Pinpoint the cell where the given text exists, returning its (x, y) midpoint coordinate. 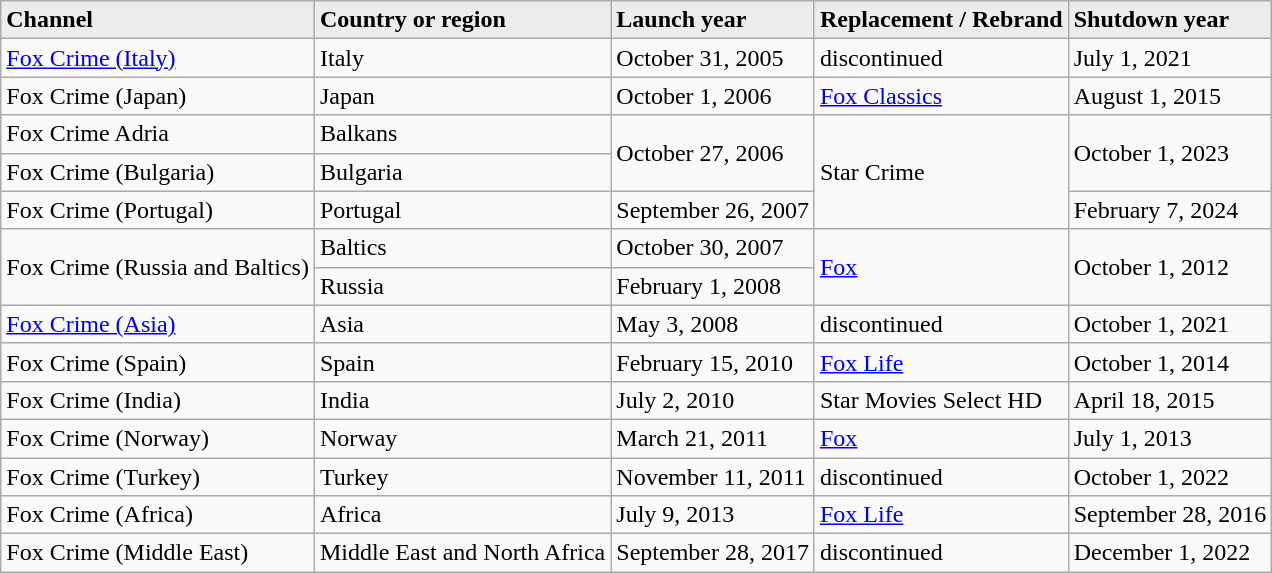
Russia (462, 286)
Star Movies Select HD (941, 400)
October 1, 2021 (1170, 324)
Fox Crime (Italy) (158, 58)
Fox Crime (Africa) (158, 515)
Fox Crime (Russia and Baltics) (158, 267)
September 28, 2017 (713, 553)
Fox Crime (Asia) (158, 324)
November 11, 2011 (713, 477)
October 27, 2006 (713, 153)
October 1, 2014 (1170, 362)
Fox Crime Adria (158, 134)
Turkey (462, 477)
Shutdown year (1170, 20)
October 31, 2005 (713, 58)
October 1, 2012 (1170, 267)
Launch year (713, 20)
Fox Classics (941, 96)
Country or region (462, 20)
Fox Crime (Bulgaria) (158, 172)
Japan (462, 96)
Norway (462, 438)
Africa (462, 515)
September 28, 2016 (1170, 515)
September 26, 2007 (713, 210)
Bulgaria (462, 172)
Replacement / Rebrand (941, 20)
October 30, 2007 (713, 248)
July 1, 2013 (1170, 438)
Portugal (462, 210)
Star Crime (941, 172)
April 18, 2015 (1170, 400)
Fox Crime (Japan) (158, 96)
October 1, 2006 (713, 96)
July 9, 2013 (713, 515)
March 21, 2011 (713, 438)
Middle East and North Africa (462, 553)
December 1, 2022 (1170, 553)
Channel (158, 20)
Fox Crime (Turkey) (158, 477)
Italy (462, 58)
Spain (462, 362)
February 15, 2010 (713, 362)
Fox Crime (Portugal) (158, 210)
Baltics (462, 248)
Balkans (462, 134)
Asia (462, 324)
Fox Crime (Norway) (158, 438)
Fox Crime (Spain) (158, 362)
October 1, 2023 (1170, 153)
February 1, 2008 (713, 286)
Fox Crime (India) (158, 400)
July 2, 2010 (713, 400)
August 1, 2015 (1170, 96)
India (462, 400)
May 3, 2008 (713, 324)
July 1, 2021 (1170, 58)
February 7, 2024 (1170, 210)
October 1, 2022 (1170, 477)
Fox Crime (Middle East) (158, 553)
